Output the [X, Y] coordinate of the center of the cell containing the given text.  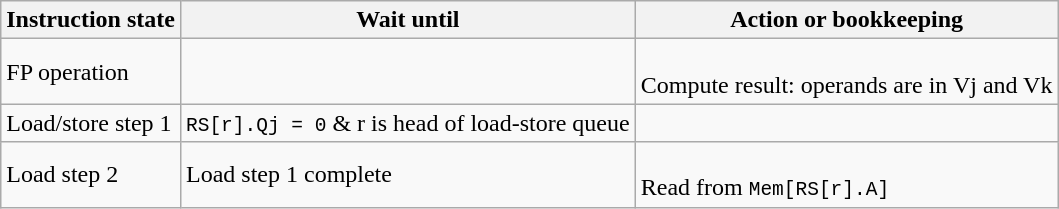
Compute result: operands are in Vj and Vk [846, 72]
FP operation [91, 72]
Load step 1 complete [408, 174]
Read from Mem[RS[r].A] [846, 174]
Wait until [408, 20]
Load/store step 1 [91, 123]
RS[r].Qj = 0 & r is head of load-store queue [408, 123]
Load step 2 [91, 174]
Instruction state [91, 20]
Action or bookkeeping [846, 20]
